Return [X, Y] of the center of cell containing provided text 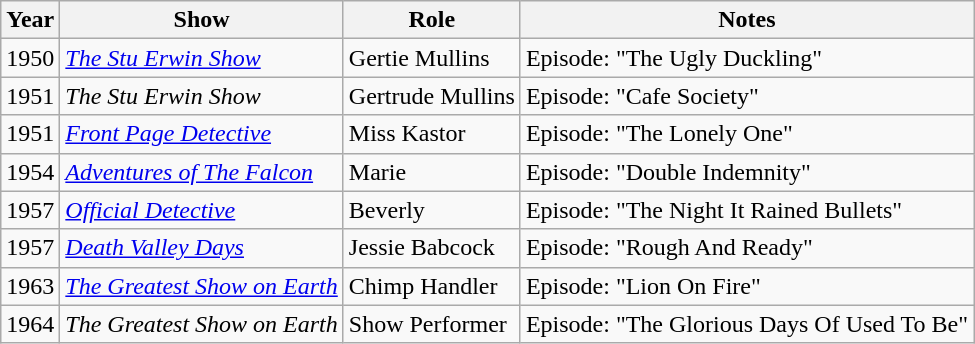
Death Valley Days [202, 248]
Front Page Detective [202, 134]
Episode: "The Lonely One" [746, 134]
Beverly [432, 210]
Official Detective [202, 210]
Episode: "Lion On Fire" [746, 286]
Notes [746, 20]
Role [432, 20]
1950 [30, 58]
1963 [30, 286]
Show Performer [432, 324]
Adventures of The Falcon [202, 172]
Episode: "Cafe Society" [746, 96]
Year [30, 20]
Episode: "Double Indemnity" [746, 172]
Gertie Mullins [432, 58]
Episode: "Rough And Ready" [746, 248]
Marie [432, 172]
Gertrude Mullins [432, 96]
1964 [30, 324]
Episode: "The Night It Rained Bullets" [746, 210]
Episode: "The Glorious Days Of Used To Be" [746, 324]
Miss Kastor [432, 134]
Episode: "The Ugly Duckling" [746, 58]
Show [202, 20]
Chimp Handler [432, 286]
1954 [30, 172]
Jessie Babcock [432, 248]
